Provide the [X, Y] coordinate of the cell's center where the given text is located.  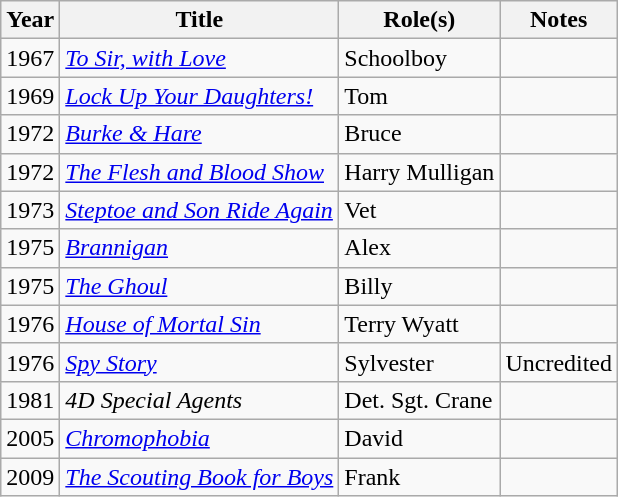
Title [200, 20]
Tom [420, 96]
To Sir, with Love [200, 58]
Harry Mulligan [420, 172]
Terry Wyatt [420, 324]
House of Mortal Sin [200, 324]
The Scouting Book for Boys [200, 477]
Chromophobia [200, 438]
Notes [559, 20]
4D Special Agents [200, 400]
1967 [30, 58]
Billy [420, 286]
Burke & Hare [200, 134]
2009 [30, 477]
Brannigan [200, 248]
The Flesh and Blood Show [200, 172]
Uncredited [559, 362]
Year [30, 20]
1973 [30, 210]
Alex [420, 248]
Frank [420, 477]
Vet [420, 210]
Sylvester [420, 362]
Det. Sgt. Crane [420, 400]
1969 [30, 96]
Spy Story [200, 362]
Bruce [420, 134]
1981 [30, 400]
David [420, 438]
Schoolboy [420, 58]
Lock Up Your Daughters! [200, 96]
Role(s) [420, 20]
Steptoe and Son Ride Again [200, 210]
The Ghoul [200, 286]
2005 [30, 438]
